From the cell containing the given text, extract its center point as [x, y] coordinate. 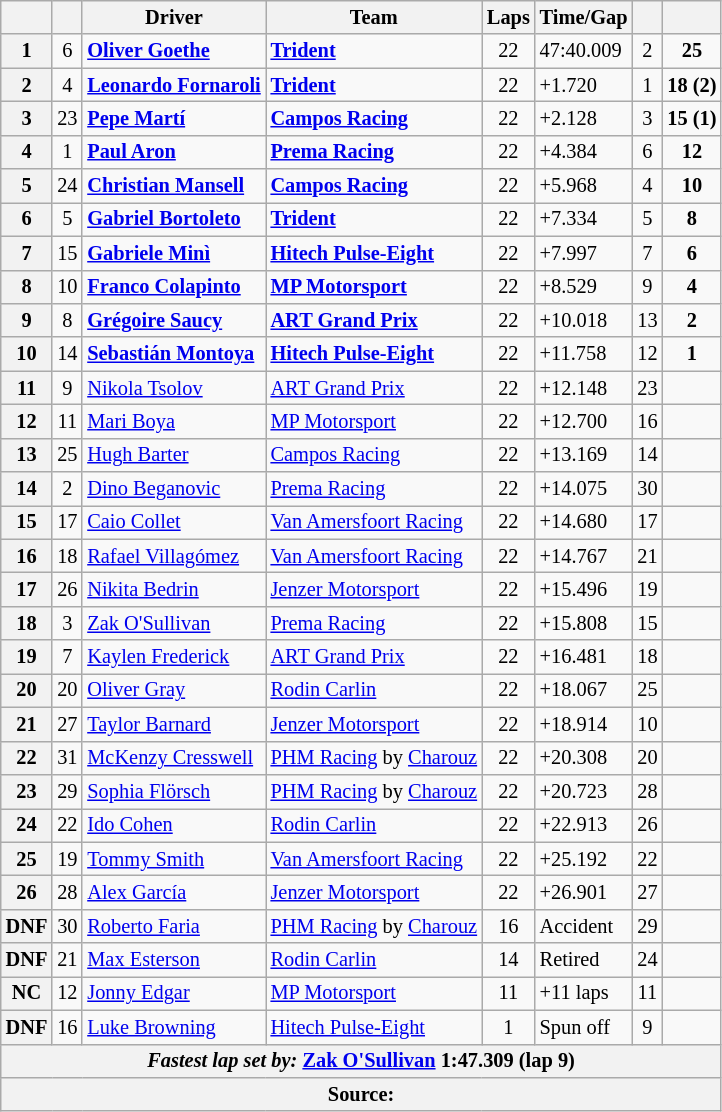
Christian Mansell [174, 186]
Ido Cohen [174, 825]
Mari Boya [174, 421]
+14.075 [584, 489]
Taylor Barnard [174, 724]
+5.968 [584, 186]
+12.700 [584, 421]
+18.914 [584, 724]
Luke Browning [174, 1027]
Gabriele Minì [174, 253]
Paul Aron [174, 152]
NC [27, 993]
+20.723 [584, 791]
Tommy Smith [174, 859]
Franco Colapinto [174, 287]
Driver [174, 17]
Gabriel Bortoleto [174, 219]
Max Esterson [174, 960]
Nikola Tsolov [174, 388]
+15.496 [584, 589]
Pepe Martí [174, 118]
+8.529 [584, 287]
+26.901 [584, 892]
+12.148 [584, 388]
+1.720 [584, 85]
+11.758 [584, 354]
+14.680 [584, 522]
+11 laps [584, 993]
+2.128 [584, 118]
47:40.009 [584, 51]
+16.481 [584, 657]
Oliver Goethe [174, 51]
+13.169 [584, 455]
+20.308 [584, 758]
15 (1) [692, 118]
+18.067 [584, 690]
Hugh Barter [174, 455]
Grégoire Saucy [174, 320]
Jonny Edgar [174, 993]
Kaylen Frederick [174, 657]
Leonardo Fornaroli [174, 85]
Time/Gap [584, 17]
Laps [508, 17]
McKenzy Cresswell [174, 758]
+7.334 [584, 219]
Alex García [174, 892]
Zak O'Sullivan [174, 623]
31 [67, 758]
Sebastián Montoya [174, 354]
+22.913 [584, 825]
+4.384 [584, 152]
+25.192 [584, 859]
Accident [584, 926]
+14.767 [584, 556]
+15.808 [584, 623]
Team [374, 17]
Sophia Flörsch [174, 791]
Retired [584, 960]
Spun off [584, 1027]
+7.997 [584, 253]
Dino Beganovic [174, 489]
Caio Collet [174, 522]
Nikita Bedrin [174, 589]
Rafael Villagómez [174, 556]
Source: [362, 1094]
+10.018 [584, 320]
Roberto Faria [174, 926]
18 (2) [692, 85]
Fastest lap set by: Zak O'Sullivan 1:47.309 (lap 9) [362, 1061]
Oliver Gray [174, 690]
